Find where the given text appears and provide that cell's center as [X, Y] coordinate. 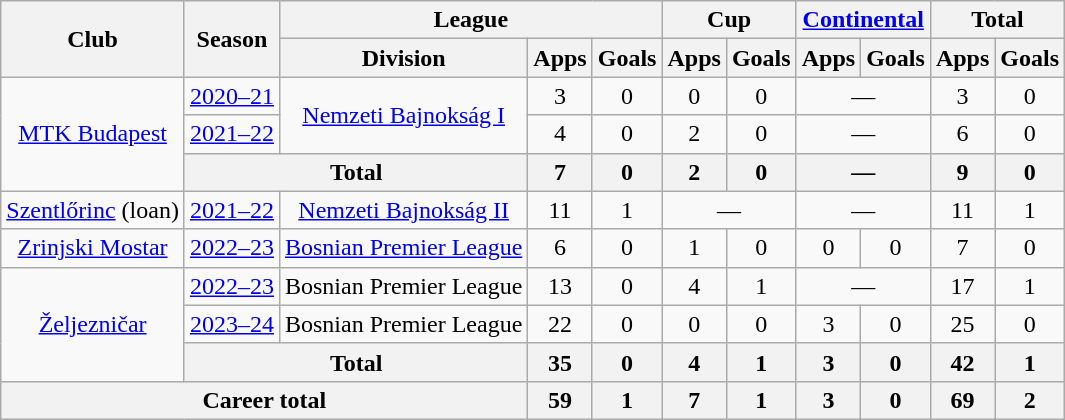
69 [962, 400]
59 [560, 400]
Club [93, 39]
42 [962, 362]
MTK Budapest [93, 134]
13 [560, 286]
Cup [729, 20]
Nemzeti Bajnokság I [403, 115]
Zrinjski Mostar [93, 248]
Career total [264, 400]
25 [962, 324]
2023–24 [232, 324]
22 [560, 324]
35 [560, 362]
2020–21 [232, 96]
Szentlőrinc (loan) [93, 210]
Continental [863, 20]
17 [962, 286]
Division [403, 58]
9 [962, 172]
Season [232, 39]
League [470, 20]
Željezničar [93, 324]
Nemzeti Bajnokság II [403, 210]
